Identify which cell holds the provided text, then report its [x, y] central coordinate. 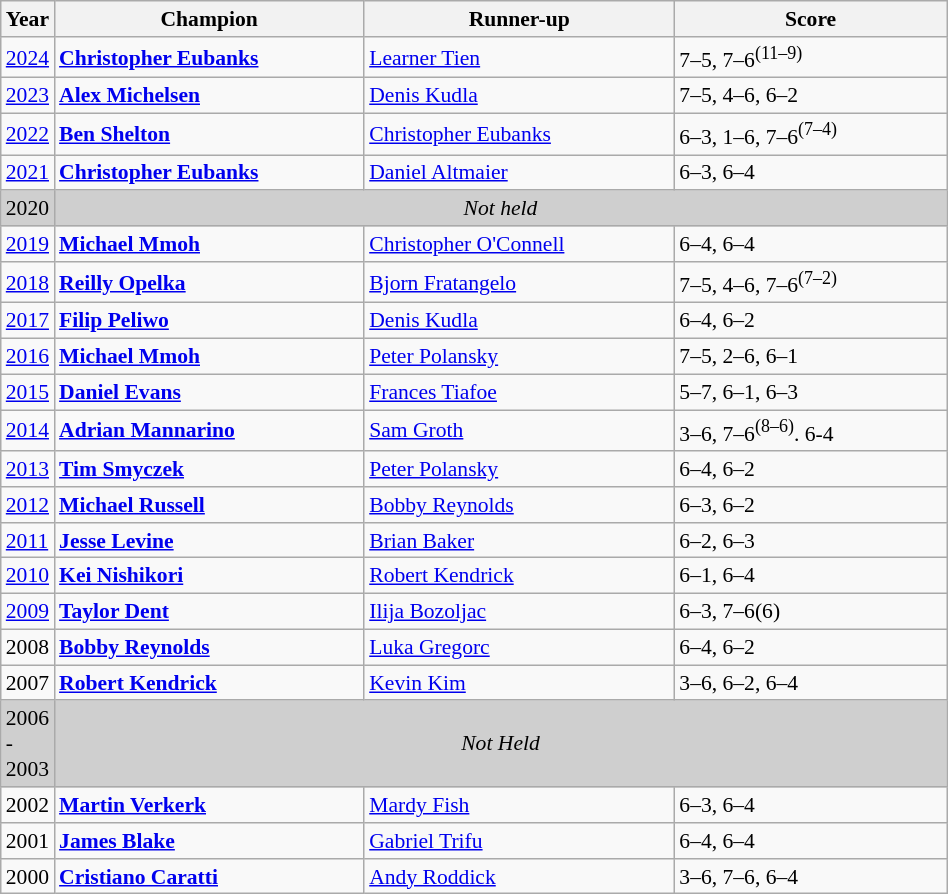
James Blake [209, 841]
Ben Shelton [209, 134]
Reilly Opelka [209, 282]
Kei Nishikori [209, 576]
2013 [28, 469]
Filip Peliwo [209, 321]
Michael Russell [209, 505]
Learner Tien [519, 58]
2016 [28, 357]
6–3, 7–6(6) [810, 612]
2014 [28, 430]
2019 [28, 244]
2023 [28, 96]
Mardy Fish [519, 805]
3–6, 7–6(8–6). 6-4 [810, 430]
Kevin Kim [519, 683]
2012 [28, 505]
2009 [28, 612]
6–1, 6–4 [810, 576]
Jesse Levine [209, 541]
Sam Groth [519, 430]
2011 [28, 541]
2002 [28, 805]
2018 [28, 282]
7–5, 7–6(11–9) [810, 58]
Christopher O'Connell [519, 244]
Luka Gregorc [519, 648]
2022 [28, 134]
6–2, 6–3 [810, 541]
Adrian Mannarino [209, 430]
Daniel Altmaier [519, 173]
Bjorn Fratangelo [519, 282]
2024 [28, 58]
Not Held [500, 744]
Ilija Bozoljac [519, 612]
2008 [28, 648]
Year [28, 19]
2001 [28, 841]
6–3, 6–2 [810, 505]
Brian Baker [519, 541]
Champion [209, 19]
3–6, 6–2, 6–4 [810, 683]
Alex Michelsen [209, 96]
5–7, 6–1, 6–3 [810, 392]
2021 [28, 173]
Runner-up [519, 19]
2010 [28, 576]
2017 [28, 321]
Daniel Evans [209, 392]
Tim Smyczek [209, 469]
Frances Tiafoe [519, 392]
2006-2003 [28, 744]
2015 [28, 392]
Not held [500, 209]
Taylor Dent [209, 612]
6–3, 1–6, 7–6(7–4) [810, 134]
7–5, 4–6, 7–6(7–2) [810, 282]
Martin Verkerk [209, 805]
Gabriel Trifu [519, 841]
Score [810, 19]
2007 [28, 683]
7–5, 4–6, 6–2 [810, 96]
2020 [28, 209]
7–5, 2–6, 6–1 [810, 357]
